Identify which cell holds the provided text, then report its (x, y) central coordinate. 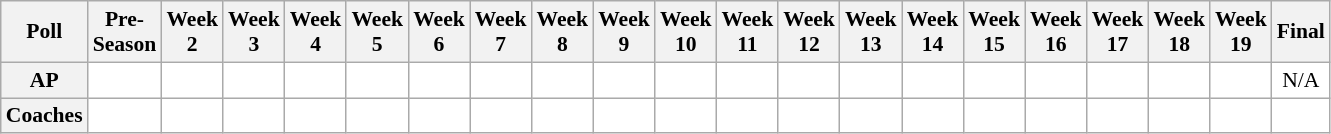
Pre-Season (125, 32)
Week19 (1241, 32)
Week15 (994, 32)
Week9 (624, 32)
Week16 (1056, 32)
Week6 (439, 32)
Poll (44, 32)
Week14 (933, 32)
Week7 (501, 32)
Week10 (686, 32)
Week3 (254, 32)
N/A (1301, 80)
Week2 (192, 32)
Week11 (748, 32)
Week12 (809, 32)
AP (44, 80)
Final (1301, 32)
Week17 (1118, 32)
Week5 (377, 32)
Week4 (316, 32)
Week8 (562, 32)
Week18 (1179, 32)
Coaches (44, 116)
Week13 (871, 32)
